Determine the (X, Y) coordinate at the center of the cell enclosing the given text.  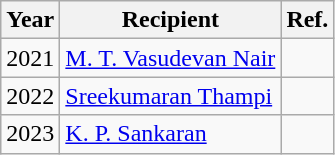
Sreekumaran Thampi (170, 96)
2023 (30, 134)
Year (30, 20)
Ref. (308, 20)
K. P. Sankaran (170, 134)
Recipient (170, 20)
M. T. Vasudevan Nair (170, 58)
2022 (30, 96)
2021 (30, 58)
